Search for the cell housing the specified text and yield its (x, y) center coordinate. 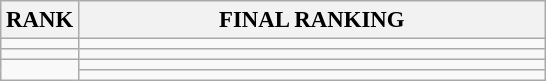
FINAL RANKING (312, 20)
RANK (40, 20)
